Search for the cell housing the specified text and yield its [x, y] center coordinate. 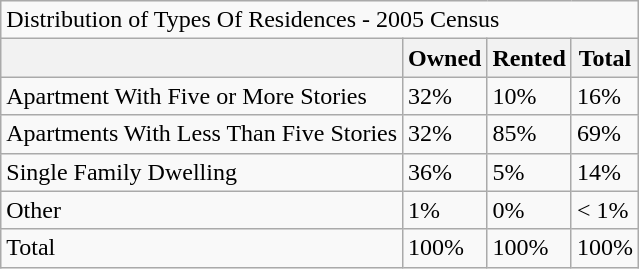
1% [445, 210]
< 1% [604, 210]
5% [529, 172]
85% [529, 134]
Apartments With Less Than Five Stories [202, 134]
Owned [445, 58]
Single Family Dwelling [202, 172]
36% [445, 172]
10% [529, 96]
Apartment With Five or More Stories [202, 96]
16% [604, 96]
69% [604, 134]
Rented [529, 58]
Distribution of Types Of Residences - 2005 Census [320, 20]
0% [529, 210]
Other [202, 210]
14% [604, 172]
